Output the [X, Y] coordinate of the center of the cell containing the given text.  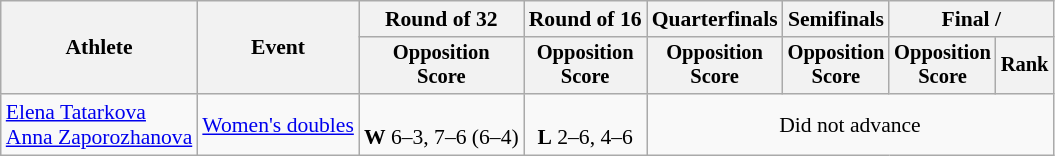
Did not advance [850, 124]
Final / [971, 19]
Quarterfinals [715, 19]
Round of 16 [586, 19]
Event [278, 48]
L 2–6, 4–6 [586, 124]
Rank [1025, 66]
W 6–3, 7–6 (6–4) [442, 124]
Women's doubles [278, 124]
Semifinals [836, 19]
Elena TatarkovaAnna Zaporozhanova [100, 124]
Athlete [100, 48]
Round of 32 [442, 19]
